For the text-containing cell, return its midpoint in (X, Y) coordinate format. 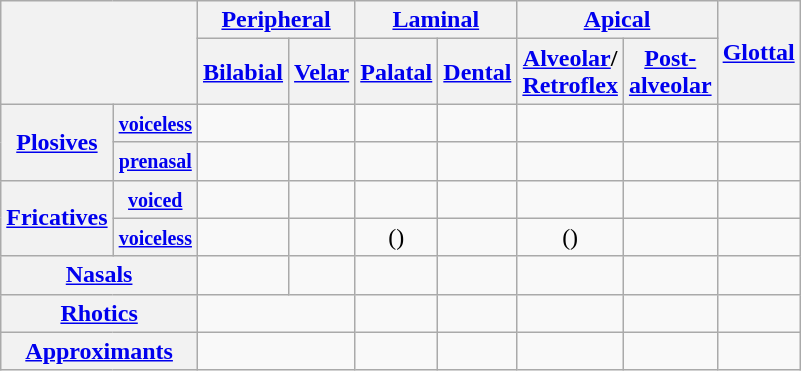
Fricatives (57, 218)
Laminal (436, 20)
Nasals (100, 275)
Alveolar/Retroflex (570, 72)
Velar (322, 72)
prenasal (155, 161)
Plosives (57, 142)
Glottal (758, 52)
Rhotics (100, 313)
Approximants (100, 351)
Bilabial (242, 72)
voiced (155, 199)
Dental (478, 72)
Post-alveolar (670, 72)
Apical (617, 20)
Peripheral (276, 20)
Palatal (396, 72)
